From the cell containing the given text, extract its center point as [X, Y] coordinate. 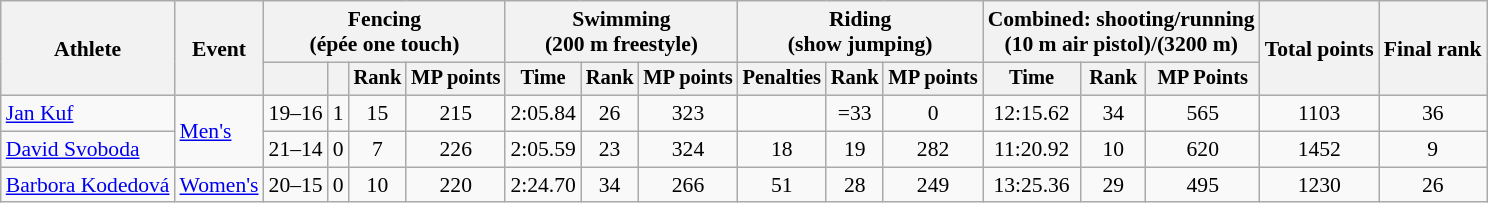
Total points [1320, 48]
565 [1203, 114]
David Svoboda [88, 150]
Final rank [1433, 48]
Event [220, 48]
2:24.70 [542, 185]
2:05.59 [542, 150]
282 [932, 150]
13:25.36 [1032, 185]
226 [456, 150]
9 [1433, 150]
2:05.84 [542, 114]
7 [378, 150]
20–15 [296, 185]
18 [782, 150]
Women's [220, 185]
Men's [220, 132]
51 [782, 185]
=33 [855, 114]
28 [855, 185]
Fencing(épée one touch) [385, 32]
12:15.62 [1032, 114]
249 [932, 185]
19–16 [296, 114]
11:20.92 [1032, 150]
266 [688, 185]
215 [456, 114]
1230 [1320, 185]
Barbora Kodedová [88, 185]
36 [1433, 114]
Riding(show jumping) [860, 32]
1452 [1320, 150]
220 [456, 185]
Penalties [782, 79]
15 [378, 114]
19 [855, 150]
Athlete [88, 48]
Combined: shooting/running(10 m air pistol)/(3200 m) [1122, 32]
23 [610, 150]
324 [688, 150]
620 [1203, 150]
Swimming(200 m freestyle) [621, 32]
21–14 [296, 150]
29 [1114, 185]
323 [688, 114]
Jan Kuf [88, 114]
495 [1203, 185]
MP Points [1203, 79]
1 [338, 114]
1103 [1320, 114]
